Locate the cell with the specified text and output its [x, y] center coordinate. 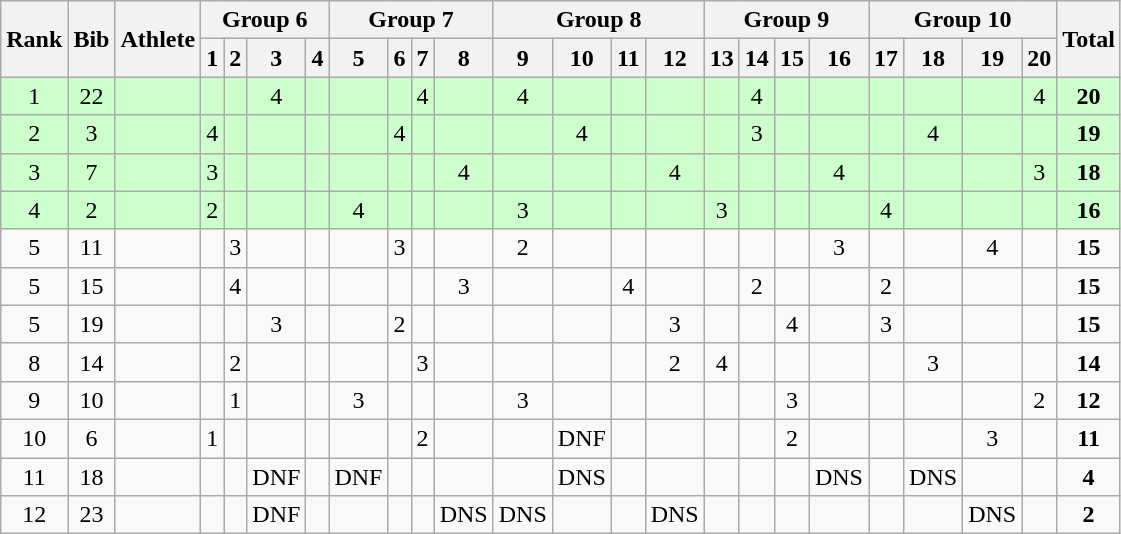
Group 9 [786, 20]
Group 6 [265, 20]
Group 7 [411, 20]
Rank [34, 39]
23 [92, 515]
22 [92, 96]
Group 10 [962, 20]
Total [1089, 39]
Group 8 [598, 20]
13 [722, 58]
Athlete [158, 39]
17 [886, 58]
Bib [92, 39]
